Provide the [X, Y] coordinate of the cell's center where the given text is located.  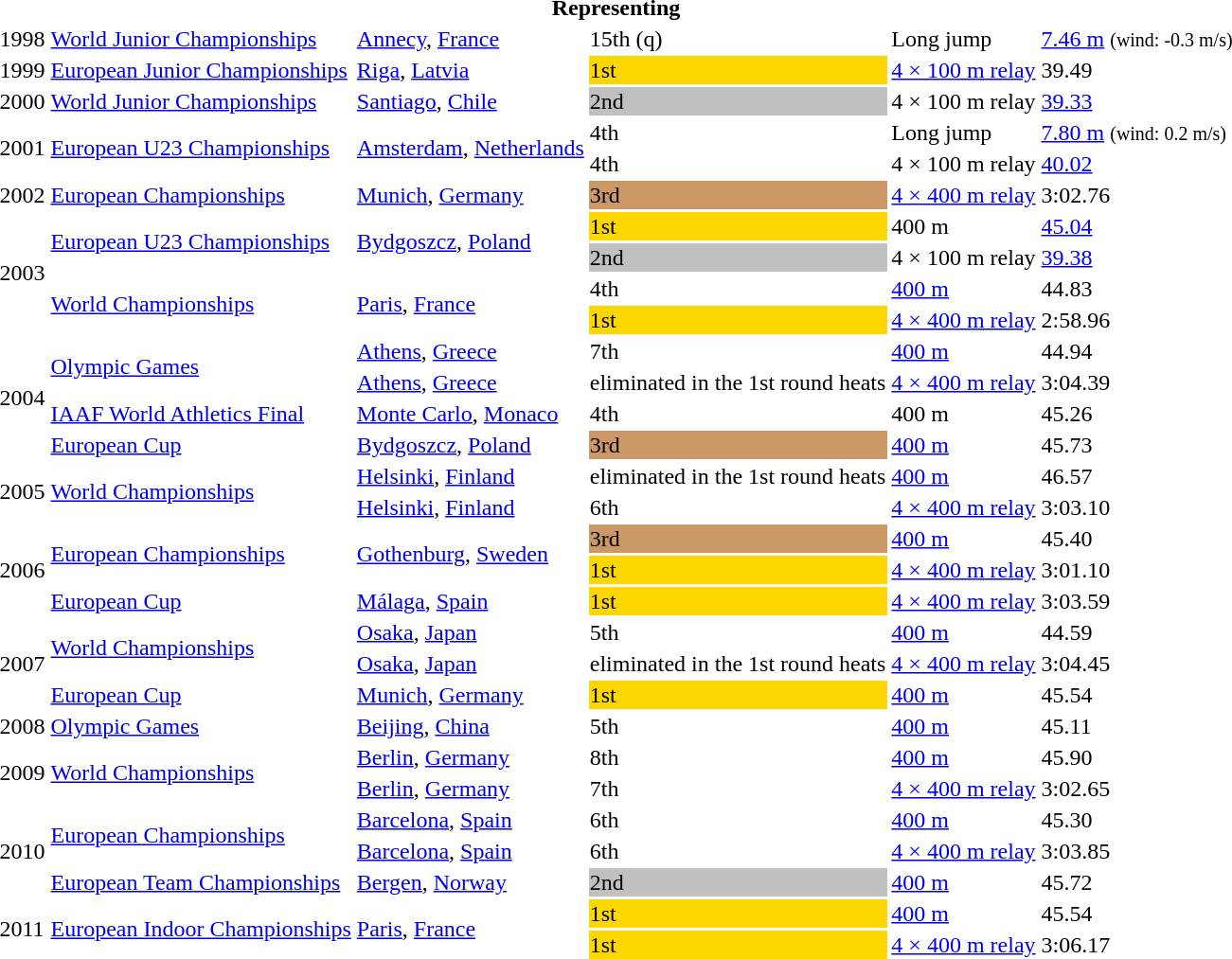
European Indoor Championships [201, 930]
Amsterdam, Netherlands [470, 148]
8th [738, 757]
Beijing, China [470, 726]
Annecy, France [470, 39]
European Team Championships [201, 882]
European Junior Championships [201, 70]
Riga, Latvia [470, 70]
Málaga, Spain [470, 601]
IAAF World Athletics Final [201, 414]
Santiago, Chile [470, 101]
Bergen, Norway [470, 882]
Gothenburg, Sweden [470, 555]
15th (q) [738, 39]
Monte Carlo, Monaco [470, 414]
